From the cell containing the given text, extract its center point as [x, y] coordinate. 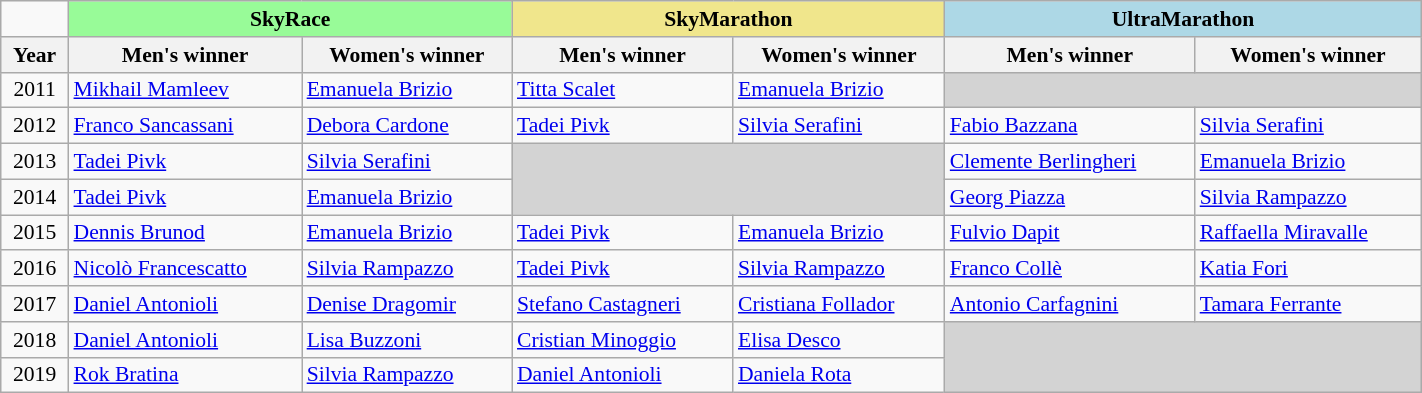
2019 [35, 375]
2014 [35, 197]
Franco Sancassani [186, 126]
Nicolò Francescatto [186, 269]
Elisa Desco [839, 340]
2011 [35, 90]
Debora Cardone [407, 126]
Daniela Rota [839, 375]
2016 [35, 269]
2013 [35, 162]
Cristiana Follador [839, 304]
Franco Collè [1070, 269]
2017 [35, 304]
Katia Fori [1308, 269]
Antonio Carfagnini [1070, 304]
2015 [35, 233]
2012 [35, 126]
Lisa Buzzoni [407, 340]
Fabio Bazzana [1070, 126]
Tamara Ferrante [1308, 304]
SkyRace [290, 19]
Year [35, 55]
2018 [35, 340]
Rok Bratina [186, 375]
Stefano Castagneri [622, 304]
Titta Scalet [622, 90]
Dennis Brunod [186, 233]
Georg Piazza [1070, 197]
Denise Dragomir [407, 304]
Fulvio Dapit [1070, 233]
Raffaella Miravalle [1308, 233]
SkyMarathon [728, 19]
Mikhail Mamleev [186, 90]
UltraMarathon [1183, 19]
Cristian Minoggio [622, 340]
Clemente Berlingheri [1070, 162]
